Locate the cell with the specified text and output its (x, y) center coordinate. 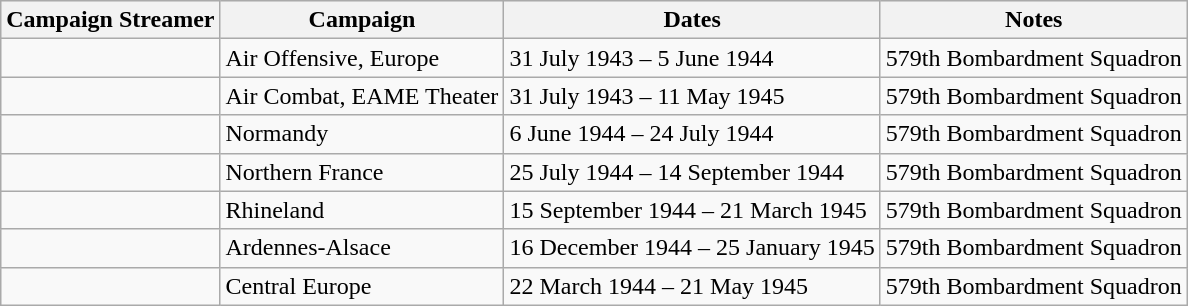
6 June 1944 – 24 July 1944 (692, 134)
Notes (1034, 20)
Ardennes-Alsace (362, 248)
16 December 1944 – 25 January 1945 (692, 248)
Normandy (362, 134)
Campaign (362, 20)
31 July 1943 – 5 June 1944 (692, 58)
Dates (692, 20)
15 September 1944 – 21 March 1945 (692, 210)
31 July 1943 – 11 May 1945 (692, 96)
Northern France (362, 172)
Central Europe (362, 286)
Campaign Streamer (110, 20)
Air Offensive, Europe (362, 58)
22 March 1944 – 21 May 1945 (692, 286)
Rhineland (362, 210)
25 July 1944 – 14 September 1944 (692, 172)
Air Combat, EAME Theater (362, 96)
